Detect which cell encompasses the target text, then output its (x, y) center coordinate. 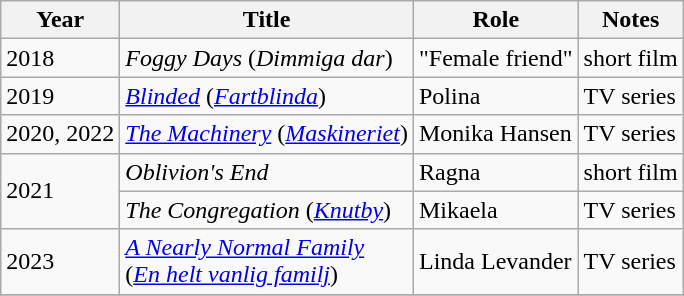
Polina (496, 96)
2023 (60, 262)
Linda Levander (496, 262)
2020, 2022 (60, 134)
Ragna (496, 172)
Role (496, 20)
Title (267, 20)
Monika Hansen (496, 134)
Blinded (Fartblinda) (267, 96)
A Nearly Normal Family (En helt vanlig familj) (267, 262)
Year (60, 20)
2018 (60, 58)
Foggy Days (Dimmiga dar) (267, 58)
Mikaela (496, 210)
Oblivion's End (267, 172)
The Machinery (Maskineriet) (267, 134)
2021 (60, 191)
"Female friend" (496, 58)
The Congregation (Knutby) (267, 210)
Notes (630, 20)
2019 (60, 96)
